Detect which cell encompasses the target text, then output its (X, Y) center coordinate. 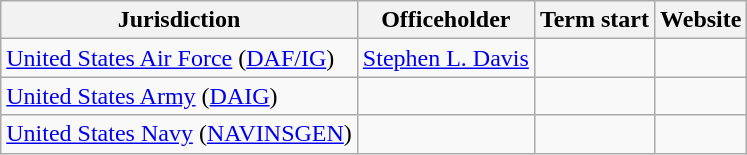
Website (701, 20)
Stephen L. Davis (446, 58)
United States Navy (NAVINSGEN) (180, 134)
Officeholder (446, 20)
Jurisdiction (180, 20)
Term start (594, 20)
United States Air Force (DAF/IG) (180, 58)
United States Army (DAIG) (180, 96)
